Scan for the cell matching the given text and deliver its (x, y) coordinate at center. 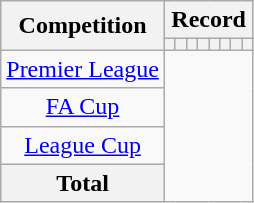
Total (83, 183)
Premier League (83, 69)
Record (208, 20)
FA Cup (83, 107)
Competition (83, 26)
League Cup (83, 145)
